Detect which cell encompasses the target text, then output its (X, Y) center coordinate. 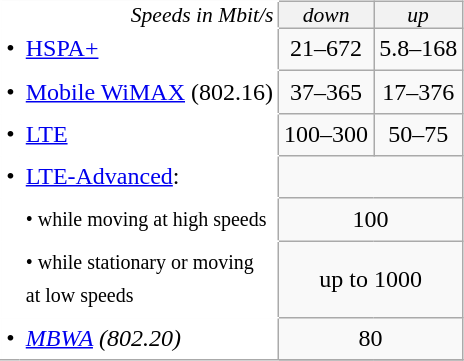
Speeds in Mbit/s (140, 14)
80 (371, 339)
• while stationary or moving at low speeds (149, 279)
5.8–168 (418, 50)
50–75 (418, 134)
100–300 (326, 134)
37–365 (326, 92)
LTE (149, 134)
17–376 (418, 92)
up to 1000 (371, 279)
• while moving at high speeds (149, 220)
LTE-Advanced: (149, 176)
HSPA+ (149, 50)
up (418, 14)
21–672 (326, 50)
100 (371, 220)
down (326, 14)
Mobile WiMAX (802.16) (149, 92)
MBWA (802.20) (149, 339)
